For the text-containing cell, return its midpoint in [x, y] coordinate format. 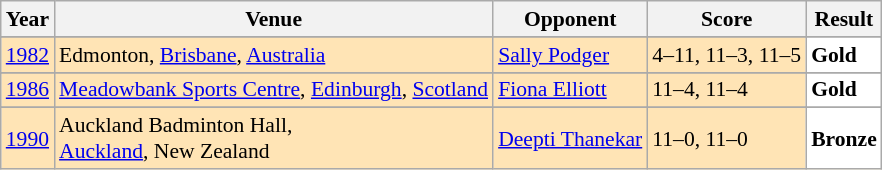
11–4, 11–4 [726, 90]
Edmonton, Brisbane, Australia [274, 55]
Bronze [844, 138]
1982 [28, 55]
Auckland Badminton Hall,Auckland, New Zealand [274, 138]
Deepti Thanekar [570, 138]
4–11, 11–3, 11–5 [726, 55]
Year [28, 19]
Fiona Elliott [570, 90]
Meadowbank Sports Centre, Edinburgh, Scotland [274, 90]
1986 [28, 90]
Score [726, 19]
Venue [274, 19]
1990 [28, 138]
Opponent [570, 19]
Result [844, 19]
11–0, 11–0 [726, 138]
Sally Podger [570, 55]
